Determine the [x, y] coordinate at the center of the cell enclosing the given text.  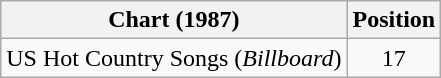
17 [394, 58]
US Hot Country Songs (Billboard) [174, 58]
Position [394, 20]
Chart (1987) [174, 20]
